Identify which cell holds the provided text, then report its (x, y) central coordinate. 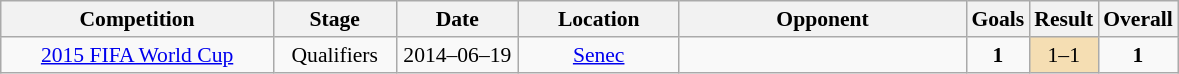
Result (1064, 19)
Stage (334, 19)
Goals (998, 19)
Competition (138, 19)
Opponent (823, 19)
Location (599, 19)
1–1 (1064, 55)
Qualifiers (334, 55)
Overall (1138, 19)
Date (458, 19)
2015 FIFA World Cup (138, 55)
2014–06–19 (458, 55)
Senec (599, 55)
